Return (X, Y) of the center of cell containing provided text 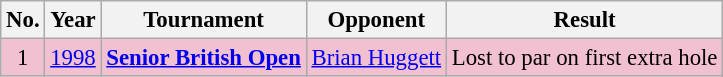
Brian Huggett (376, 58)
Senior British Open (204, 58)
Result (584, 20)
No. (23, 20)
1998 (73, 58)
1 (23, 58)
Lost to par on first extra hole (584, 58)
Opponent (376, 20)
Year (73, 20)
Tournament (204, 20)
